Output the (X, Y) coordinate of the center of the cell containing the given text.  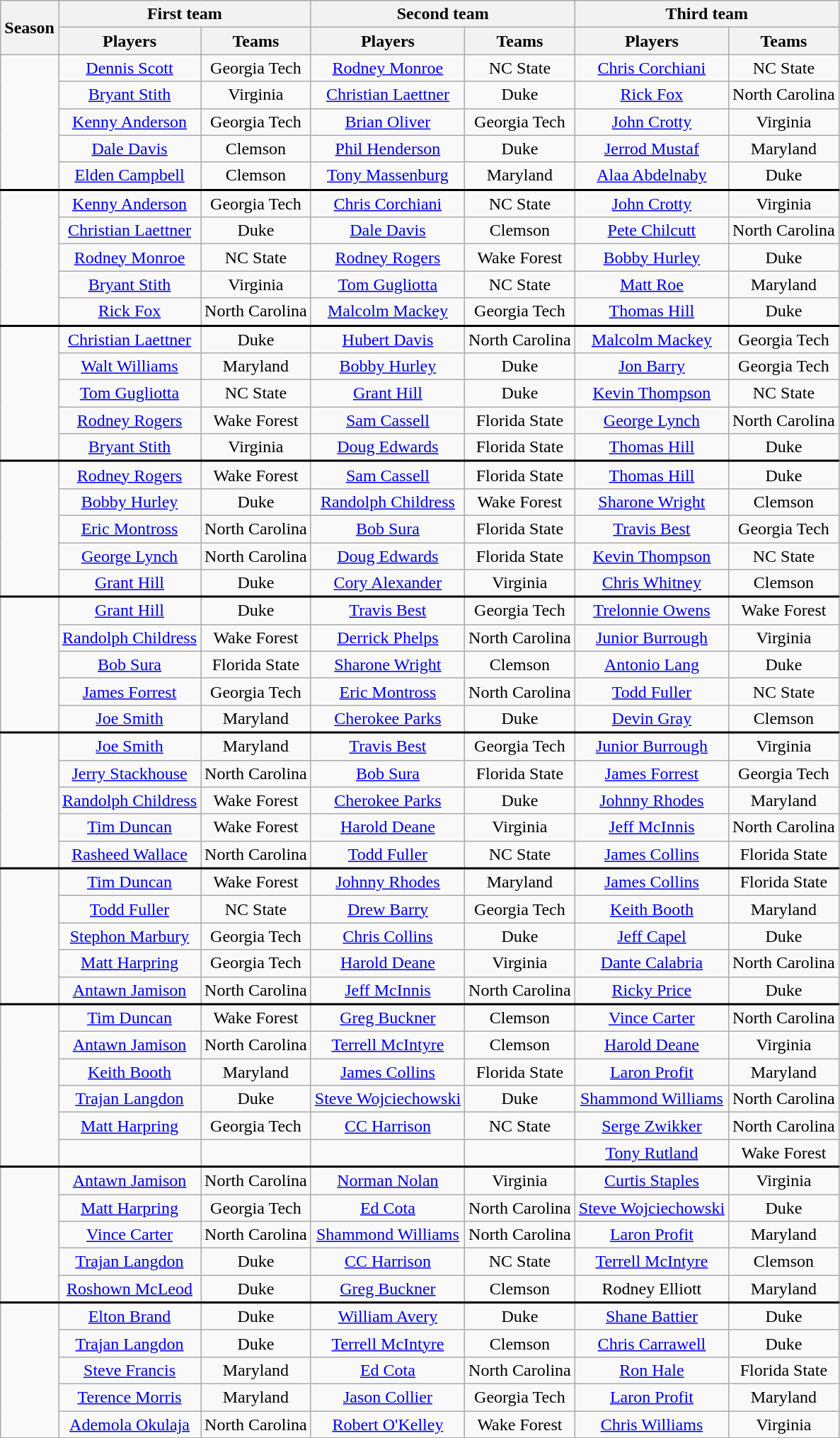
Tony Massenburg (388, 176)
Antonio Lang (651, 665)
Roshown McLeod (129, 1289)
Robert O'Kelley (388, 1425)
Ricky Price (651, 991)
Brian Oliver (388, 122)
Norman Nolan (388, 1180)
Season (30, 28)
Derrick Phelps (388, 638)
Rasheed Wallace (129, 855)
Hubert Davis (388, 340)
Tony Rutland (651, 1154)
Chris Whitney (651, 583)
Chris Collins (388, 936)
Third team (706, 14)
Steve Francis (129, 1370)
Serge Zwikker (651, 1126)
Alaa Abdelnaby (651, 176)
Ron Hale (651, 1370)
Jerrod Mustaf (651, 149)
Terence Morris (129, 1397)
Walt Williams (129, 367)
William Avery (388, 1316)
Cory Alexander (388, 583)
Stephon Marbury (129, 936)
Pete Chilcutt (651, 231)
Ademola Okulaja (129, 1425)
Jon Barry (651, 367)
Chris Carrawell (651, 1343)
Rodney Elliott (651, 1289)
Elden Campbell (129, 176)
Second team (443, 14)
Jeff Capel (651, 936)
Shane Battier (651, 1316)
Curtis Staples (651, 1180)
Jerry Stackhouse (129, 773)
Elton Brand (129, 1316)
Dante Calabria (651, 963)
Devin Gray (651, 719)
Chris Williams (651, 1425)
Jason Collier (388, 1397)
First team (184, 14)
Dennis Scott (129, 68)
Matt Roe (651, 284)
Trelonnie Owens (651, 610)
Drew Barry (388, 909)
Phil Henderson (388, 149)
